Search for the cell housing the specified text and yield its [x, y] center coordinate. 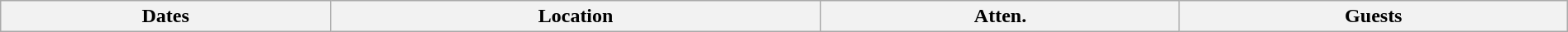
Dates [165, 16]
Atten. [1001, 16]
Location [576, 16]
Guests [1373, 16]
